Detect which cell encompasses the target text, then output its [X, Y] center coordinate. 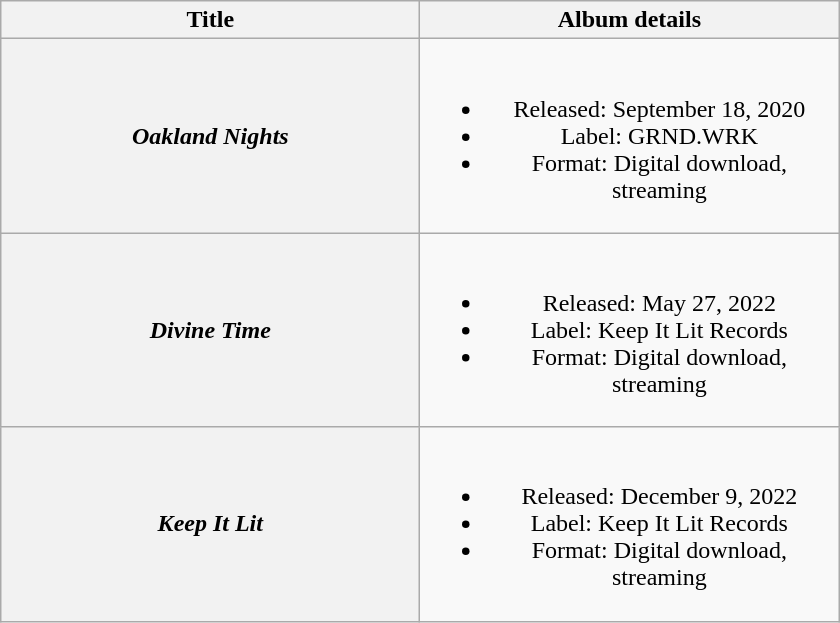
Oakland Nights [210, 136]
Album details [630, 20]
Keep It Lit [210, 524]
Divine Time [210, 330]
Released: December 9, 2022Label: Keep It Lit RecordsFormat: Digital download, streaming [630, 524]
Title [210, 20]
Released: May 27, 2022Label: Keep It Lit RecordsFormat: Digital download, streaming [630, 330]
Released: September 18, 2020Label: GRND.WRKFormat: Digital download, streaming [630, 136]
